Output the [X, Y] coordinate of the center of the cell containing the given text.  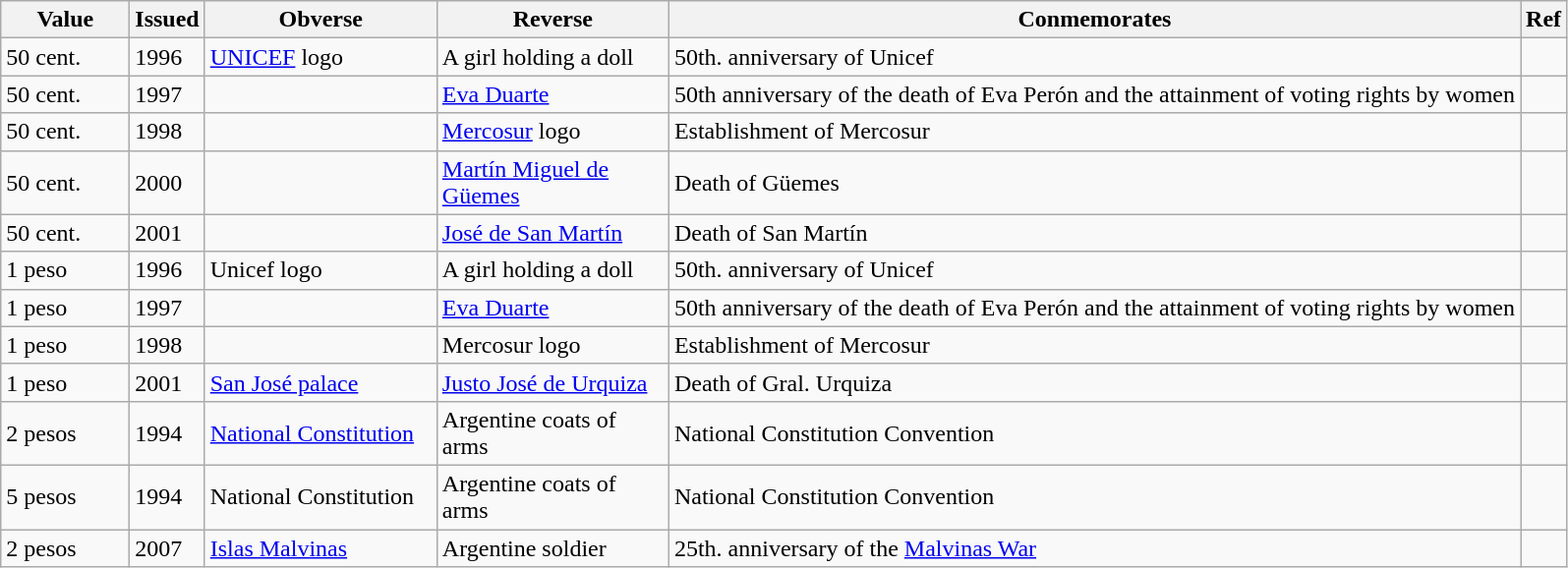
Value [65, 20]
2007 [167, 547]
25th. anniversary of the Malvinas War [1094, 547]
Reverse [552, 20]
Ref [1543, 20]
Death of Gral. Urquiza [1094, 382]
Issued [167, 20]
5 pesos [65, 497]
Islas Malvinas [320, 547]
2000 [167, 183]
Martín Miguel de Güemes [552, 183]
Conmemorates [1094, 20]
Obverse [320, 20]
Death of San Martín [1094, 233]
San José palace [320, 382]
UNICEF logo [320, 57]
Argentine soldier [552, 547]
Death of Güemes [1094, 183]
Unicef logo [320, 270]
Justo José de Urquiza [552, 382]
José de San Martín [552, 233]
